Detect which cell encompasses the target text, then output its (x, y) center coordinate. 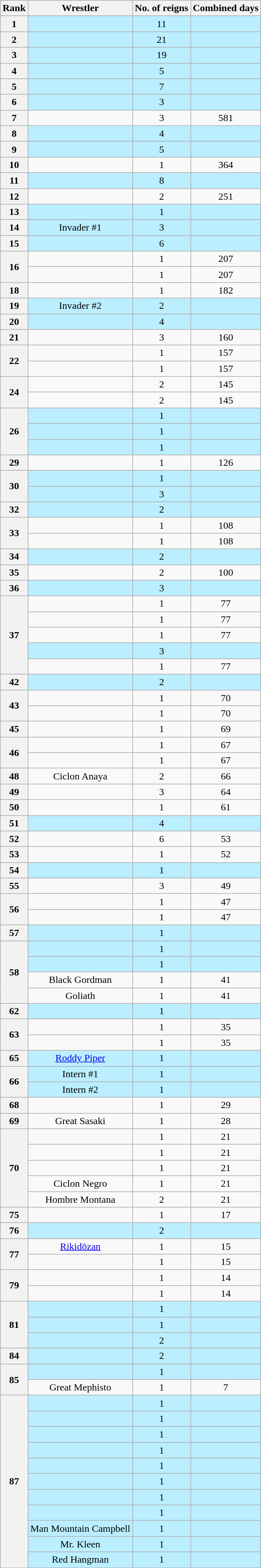
13 (14, 212)
24 (14, 392)
16 (14, 267)
Red Hangman (80, 1560)
34 (14, 557)
Man Mountain Campbell (80, 1528)
Wrestler (80, 8)
Intern #1 (80, 1074)
12 (14, 196)
Black Gordman (80, 980)
Combined days (226, 8)
Mr. Kleen (80, 1544)
61 (226, 807)
65 (14, 1058)
Invader #1 (80, 228)
79 (14, 1286)
32 (14, 510)
50 (14, 807)
28 (226, 1121)
160 (226, 337)
51 (14, 823)
68 (14, 1105)
30 (14, 486)
75 (14, 1215)
Ciclon Anaya (80, 776)
36 (14, 588)
Rikidōzan (80, 1246)
17 (226, 1215)
Hombre Montana (80, 1199)
22 (14, 361)
No. of reigns (162, 8)
58 (14, 972)
37 (14, 635)
57 (14, 933)
84 (14, 1356)
85 (14, 1379)
9 (14, 149)
Great Mephisto (80, 1387)
54 (14, 870)
20 (14, 322)
64 (226, 792)
76 (14, 1231)
48 (14, 776)
46 (14, 753)
87 (14, 1482)
56 (14, 909)
581 (226, 118)
100 (226, 572)
10 (14, 165)
43 (14, 706)
251 (226, 196)
62 (14, 1011)
42 (14, 682)
364 (226, 165)
Goliath (80, 996)
63 (14, 1035)
126 (226, 463)
Intern #2 (80, 1090)
Roddy Piper (80, 1058)
45 (14, 729)
182 (226, 290)
Great Sasaki (80, 1121)
33 (14, 533)
55 (14, 886)
18 (14, 290)
26 (14, 431)
Rank (14, 8)
Ciclon Negro (80, 1183)
Invader #2 (80, 306)
81 (14, 1325)
